Find where the given text appears and provide that cell's center as [x, y] coordinate. 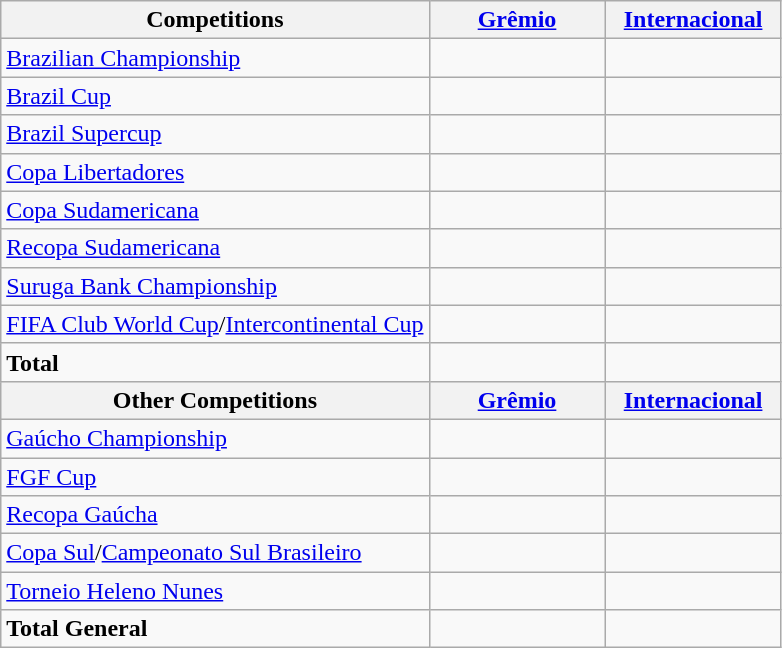
Recopa Sudamericana [215, 248]
Gaúcho Championship [215, 438]
Suruga Bank Championship [215, 286]
Torneio Heleno Nunes [215, 591]
Brazil Cup [215, 96]
Recopa Gaúcha [215, 515]
Competitions [215, 20]
Brazilian Championship [215, 58]
FIFA Club World Cup/Intercontinental Cup [215, 324]
Brazil Supercup [215, 134]
Copa Sul/Campeonato Sul Brasileiro [215, 553]
Other Competitions [215, 400]
Copa Libertadores [215, 172]
FGF Cup [215, 477]
Copa Sudamericana [215, 210]
Total General [215, 629]
Total [215, 362]
